For the text-containing cell, return its midpoint in (X, Y) coordinate format. 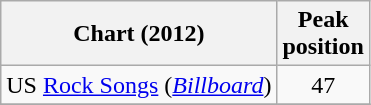
US Rock Songs (Billboard) (139, 85)
47 (323, 85)
Peakposition (323, 34)
Chart (2012) (139, 34)
